For the text-containing cell, return its midpoint in [x, y] coordinate format. 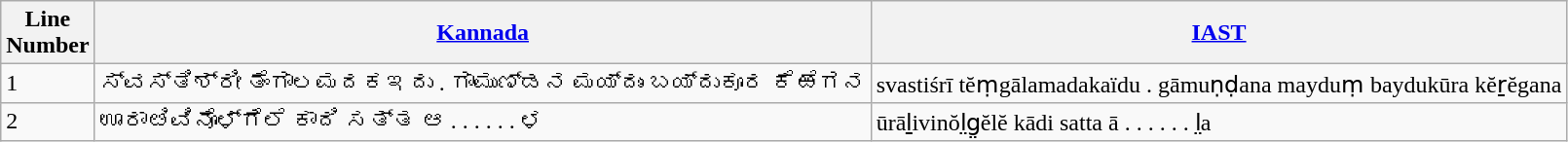
LineNumber [48, 33]
ūrāḻivinŏl̤g̤ĕlĕ kādi satta ā . . . . . . l̤a [1219, 122]
ಊರಾೞಿವಿನೊಳ್ಗೆಲೆ ಕಾದಿ ಸತ್ತ ಆ . . . . . . ಳ [483, 122]
1 [48, 84]
ಸ್ವಸ್ತಿಶ್ರೀ ತೆಂಗಾಲಮದಕಇದು . ಗಾಮುಣ್ಡನ ಮಯ್ದುಂ ಬಯ್ದುಕೂರ ಕೆಱೆಗನ [483, 84]
Kannada [483, 33]
2 [48, 122]
svastiśrī tĕṃgālamadakaïdu . gāmuṇḍana mayduṃ baydukūra kĕṟĕgana [1219, 84]
IAST [1219, 33]
